Detect which cell encompasses the target text, then output its (x, y) center coordinate. 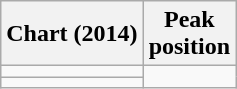
Chart (2014) (72, 34)
Peakposition (189, 34)
